Find where the given text appears and provide that cell's center as [x, y] coordinate. 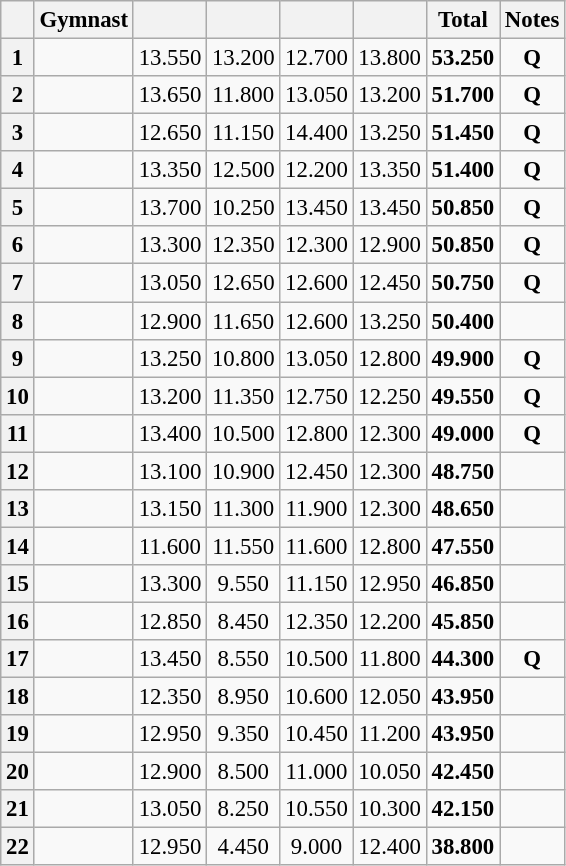
16 [18, 621]
8.450 [244, 621]
Total [462, 20]
12.500 [244, 170]
10.550 [316, 809]
22 [18, 847]
13.100 [170, 471]
9.000 [316, 847]
10 [18, 396]
12.850 [170, 621]
11.200 [390, 734]
10.900 [244, 471]
17 [18, 659]
11 [18, 433]
47.550 [462, 546]
50.400 [462, 321]
19 [18, 734]
12.400 [390, 847]
3 [18, 133]
42.150 [462, 809]
50.750 [462, 283]
21 [18, 809]
13.650 [170, 95]
48.650 [462, 509]
11.300 [244, 509]
49.900 [462, 358]
Notes [532, 20]
51.400 [462, 170]
10.050 [390, 772]
44.300 [462, 659]
12.250 [390, 396]
5 [18, 208]
9.550 [244, 584]
12.700 [316, 58]
38.800 [462, 847]
9.350 [244, 734]
51.700 [462, 95]
7 [18, 283]
13.150 [170, 509]
8.250 [244, 809]
48.750 [462, 471]
13.400 [170, 433]
42.450 [462, 772]
4.450 [244, 847]
10.250 [244, 208]
1 [18, 58]
9 [18, 358]
53.250 [462, 58]
12 [18, 471]
11.350 [244, 396]
13.800 [390, 58]
10.800 [244, 358]
14.400 [316, 133]
45.850 [462, 621]
13.700 [170, 208]
49.000 [462, 433]
8 [18, 321]
Gymnast [84, 20]
10.450 [316, 734]
8.550 [244, 659]
14 [18, 546]
13.550 [170, 58]
13 [18, 509]
10.600 [316, 697]
12.050 [390, 697]
8.500 [244, 772]
49.550 [462, 396]
46.850 [462, 584]
11.650 [244, 321]
6 [18, 245]
11.900 [316, 509]
10.300 [390, 809]
20 [18, 772]
18 [18, 697]
11.000 [316, 772]
11.550 [244, 546]
12.750 [316, 396]
2 [18, 95]
51.450 [462, 133]
15 [18, 584]
8.950 [244, 697]
4 [18, 170]
